Search for the cell housing the specified text and yield its [X, Y] center coordinate. 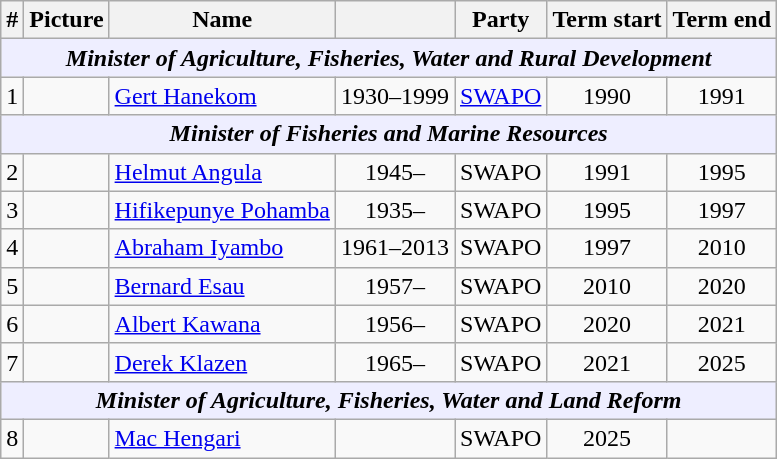
1930–1999 [394, 96]
Term start [607, 20]
Minister of Agriculture, Fisheries, Water and Land Reform [389, 400]
1945– [394, 172]
Term end [722, 20]
# [12, 20]
4 [12, 248]
5 [12, 286]
1961–2013 [394, 248]
Helmut Angula [222, 172]
8 [12, 438]
Abraham Iyambo [222, 248]
Mac Hengari [222, 438]
Minister of Fisheries and Marine Resources [389, 134]
Party [500, 20]
6 [12, 324]
2 [12, 172]
Bernard Esau [222, 286]
1965– [394, 362]
1957– [394, 286]
Derek Klazen [222, 362]
Albert Kawana [222, 324]
Hifikepunye Pohamba [222, 210]
Gert Hanekom [222, 96]
Picture [66, 20]
1935– [394, 210]
1 [12, 96]
7 [12, 362]
1990 [607, 96]
Name [222, 20]
Minister of Agriculture, Fisheries, Water and Rural Development [389, 58]
1956– [394, 324]
3 [12, 210]
